Identify which cell holds the provided text, then report its (X, Y) central coordinate. 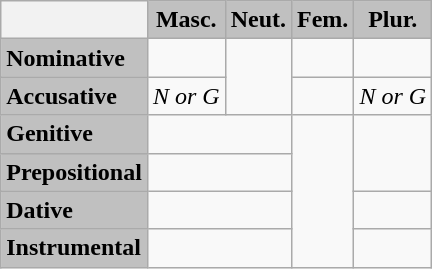
Accusative (74, 96)
Fem. (323, 20)
Masc. (186, 20)
Plur. (393, 20)
Neut. (258, 20)
Genitive (74, 134)
Dative (74, 210)
Instrumental (74, 248)
Prepositional (74, 172)
Nominative (74, 58)
